Provide the (X, Y) coordinate of the cell's center where the given text is located.  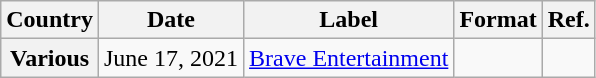
Ref. (568, 20)
Label (349, 20)
Brave Entertainment (349, 58)
Date (170, 20)
Format (498, 20)
June 17, 2021 (170, 58)
Various (50, 58)
Country (50, 20)
